For the text-containing cell, return its midpoint in [X, Y] coordinate format. 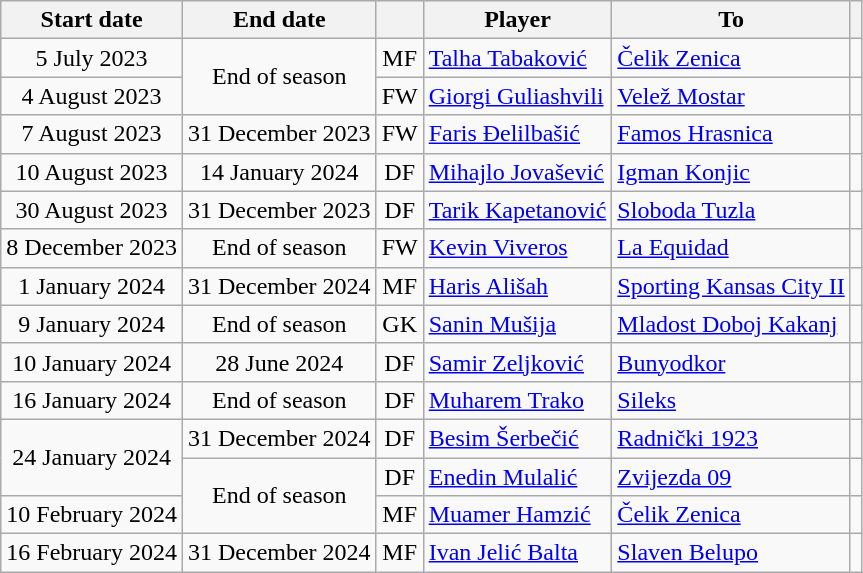
Kevin Viveros [518, 248]
Zvijezda 09 [731, 477]
24 January 2024 [92, 457]
Tarik Kapetanović [518, 210]
1 January 2024 [92, 286]
Sanin Mušija [518, 324]
Muharem Trako [518, 400]
4 August 2023 [92, 96]
Radnički 1923 [731, 438]
Sloboda Tuzla [731, 210]
8 December 2023 [92, 248]
Muamer Hamzić [518, 515]
9 January 2024 [92, 324]
Start date [92, 20]
Bunyodkor [731, 362]
To [731, 20]
10 February 2024 [92, 515]
Sporting Kansas City II [731, 286]
GK [400, 324]
Velež Mostar [731, 96]
Faris Đelilbašić [518, 134]
Ivan Jelić Balta [518, 553]
10 August 2023 [92, 172]
30 August 2023 [92, 210]
16 February 2024 [92, 553]
Player [518, 20]
Giorgi Guliashvili [518, 96]
Mihajlo Jovašević [518, 172]
Besim Šerbečić [518, 438]
28 June 2024 [279, 362]
End date [279, 20]
La Equidad [731, 248]
16 January 2024 [92, 400]
Mladost Doboj Kakanj [731, 324]
Haris Ališah [518, 286]
14 January 2024 [279, 172]
Sileks [731, 400]
Slaven Belupo [731, 553]
10 January 2024 [92, 362]
Talha Tabaković [518, 58]
Samir Zeljković [518, 362]
Enedin Mulalić [518, 477]
7 August 2023 [92, 134]
Famos Hrasnica [731, 134]
5 July 2023 [92, 58]
Igman Konjic [731, 172]
